Find where the given text appears and provide that cell's center as [X, Y] coordinate. 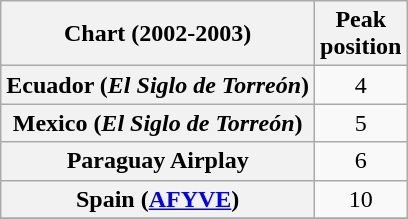
10 [361, 199]
Chart (2002-2003) [158, 34]
Peakposition [361, 34]
5 [361, 123]
Spain (AFYVE) [158, 199]
Paraguay Airplay [158, 161]
4 [361, 85]
Ecuador (El Siglo de Torreón) [158, 85]
6 [361, 161]
Mexico (El Siglo de Torreón) [158, 123]
